For the text-containing cell, return its midpoint in [X, Y] coordinate format. 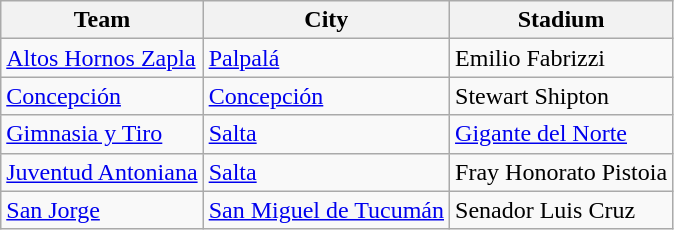
Palpalá [326, 58]
San Jorge [102, 210]
Gigante del Norte [562, 134]
Stadium [562, 20]
San Miguel de Tucumán [326, 210]
Fray Honorato Pistoia [562, 172]
Gimnasia y Tiro [102, 134]
City [326, 20]
Senador Luis Cruz [562, 210]
Emilio Fabrizzi [562, 58]
Juventud Antoniana [102, 172]
Altos Hornos Zapla [102, 58]
Team [102, 20]
Stewart Shipton [562, 96]
